Determine the [X, Y] coordinate at the center of the cell enclosing the given text.  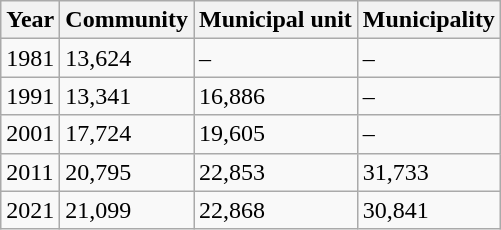
2001 [30, 134]
Year [30, 20]
Municipality [428, 20]
Community [127, 20]
13,624 [127, 58]
30,841 [428, 210]
19,605 [276, 134]
31,733 [428, 172]
1991 [30, 96]
20,795 [127, 172]
13,341 [127, 96]
2011 [30, 172]
16,886 [276, 96]
21,099 [127, 210]
1981 [30, 58]
Municipal unit [276, 20]
2021 [30, 210]
17,724 [127, 134]
22,853 [276, 172]
22,868 [276, 210]
